Pinpoint the cell where the given text exists, returning its [X, Y] midpoint coordinate. 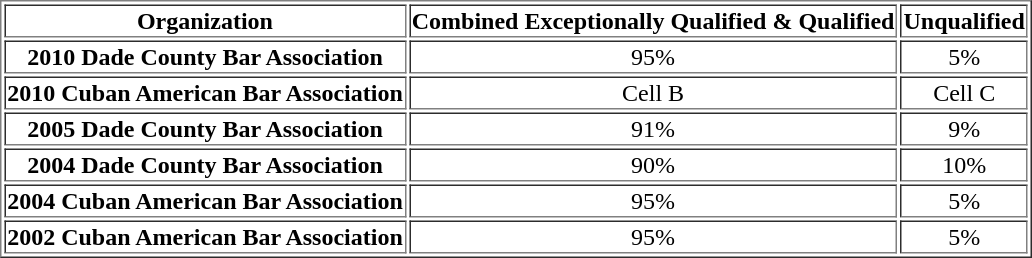
2005 Dade County Bar Association [205, 128]
Unqualified [964, 20]
9% [964, 128]
Combined Exceptionally Qualified & Qualified [654, 20]
91% [654, 128]
2004 Cuban American Bar Association [205, 200]
10% [964, 164]
2002 Cuban American Bar Association [205, 236]
2004 Dade County Bar Association [205, 164]
Cell C [964, 92]
2010 Cuban American Bar Association [205, 92]
2010 Dade County Bar Association [205, 56]
Organization [205, 20]
Cell B [654, 92]
90% [654, 164]
